Detect which cell encompasses the target text, then output its (x, y) center coordinate. 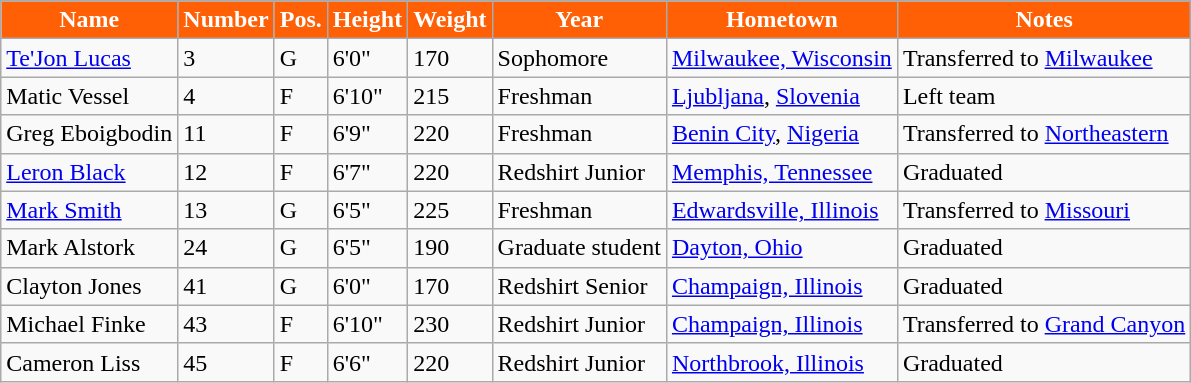
Clayton Jones (90, 286)
Memphis, Tennessee (782, 172)
43 (226, 324)
215 (450, 96)
13 (226, 210)
Weight (450, 20)
45 (226, 362)
Number (226, 20)
Cameron Liss (90, 362)
Pos. (300, 20)
Year (579, 20)
Height (367, 20)
Name (90, 20)
Northbrook, Illinois (782, 362)
12 (226, 172)
Hometown (782, 20)
Matic Vessel (90, 96)
Leron Black (90, 172)
41 (226, 286)
225 (450, 210)
Graduate student (579, 248)
Transferred to Grand Canyon (1044, 324)
Sophomore (579, 58)
Michael Finke (90, 324)
6'9" (367, 134)
Mark Smith (90, 210)
24 (226, 248)
Transferred to Missouri (1044, 210)
Mark Alstork (90, 248)
Ljubljana, Slovenia (782, 96)
4 (226, 96)
Edwardsville, Illinois (782, 210)
Milwaukee, Wisconsin (782, 58)
190 (450, 248)
6'7" (367, 172)
Dayton, Ohio (782, 248)
Te'Jon Lucas (90, 58)
Benin City, Nigeria (782, 134)
Transferred to Northeastern (1044, 134)
Transferred to Milwaukee (1044, 58)
Left team (1044, 96)
3 (226, 58)
6'6" (367, 362)
230 (450, 324)
11 (226, 134)
Greg Eboigbodin (90, 134)
Notes (1044, 20)
Redshirt Senior (579, 286)
